Find where the given text appears and provide that cell's center as (x, y) coordinate. 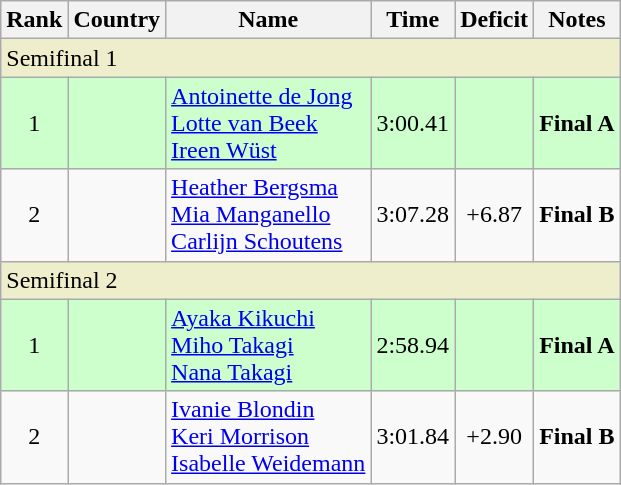
Time (413, 20)
Semifinal 1 (310, 58)
+6.87 (494, 215)
Deficit (494, 20)
2:58.94 (413, 345)
+2.90 (494, 437)
3:07.28 (413, 215)
Rank (34, 20)
Ivanie BlondinKeri MorrisonIsabelle Weidemann (268, 437)
Country (117, 20)
Antoinette de JongLotte van BeekIreen Wüst (268, 123)
Ayaka KikuchiMiho TakagiNana Takagi (268, 345)
3:00.41 (413, 123)
3:01.84 (413, 437)
Name (268, 20)
Semifinal 2 (310, 280)
Notes (577, 20)
Heather BergsmaMia ManganelloCarlijn Schoutens (268, 215)
